Provide the (X, Y) coordinate of the cell's center where the given text is located.  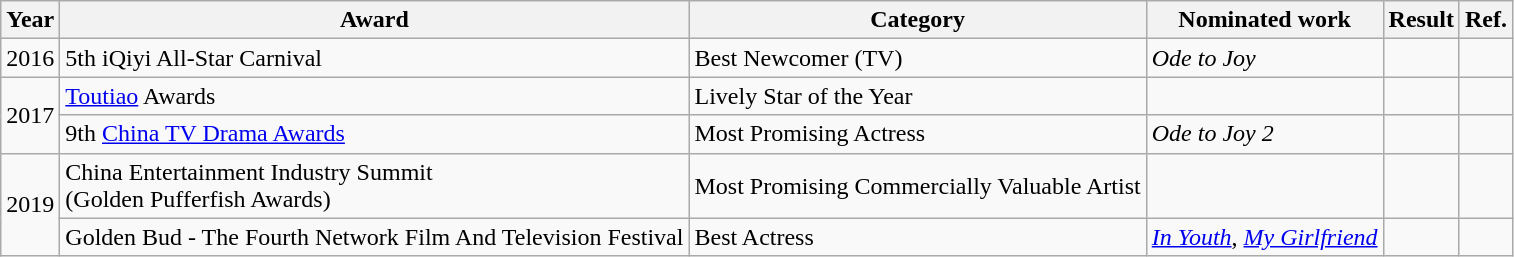
Ref. (1486, 20)
9th China TV Drama Awards (374, 134)
Most Promising Actress (918, 134)
Most Promising Commercially Valuable Artist (918, 186)
Golden Bud - The Fourth Network Film And Television Festival (374, 237)
Ode to Joy 2 (1264, 134)
Result (1421, 20)
Nominated work (1264, 20)
China Entertainment Industry Summit (Golden Pufferfish Awards) (374, 186)
Ode to Joy (1264, 58)
Lively Star of the Year (918, 96)
Toutiao Awards (374, 96)
2017 (30, 115)
Best Actress (918, 237)
In Youth, My Girlfriend (1264, 237)
2019 (30, 204)
Best Newcomer (TV) (918, 58)
Year (30, 20)
2016 (30, 58)
Award (374, 20)
Category (918, 20)
5th iQiyi All-Star Carnival (374, 58)
